Determine the (x, y) coordinate at the center of the cell enclosing the given text.  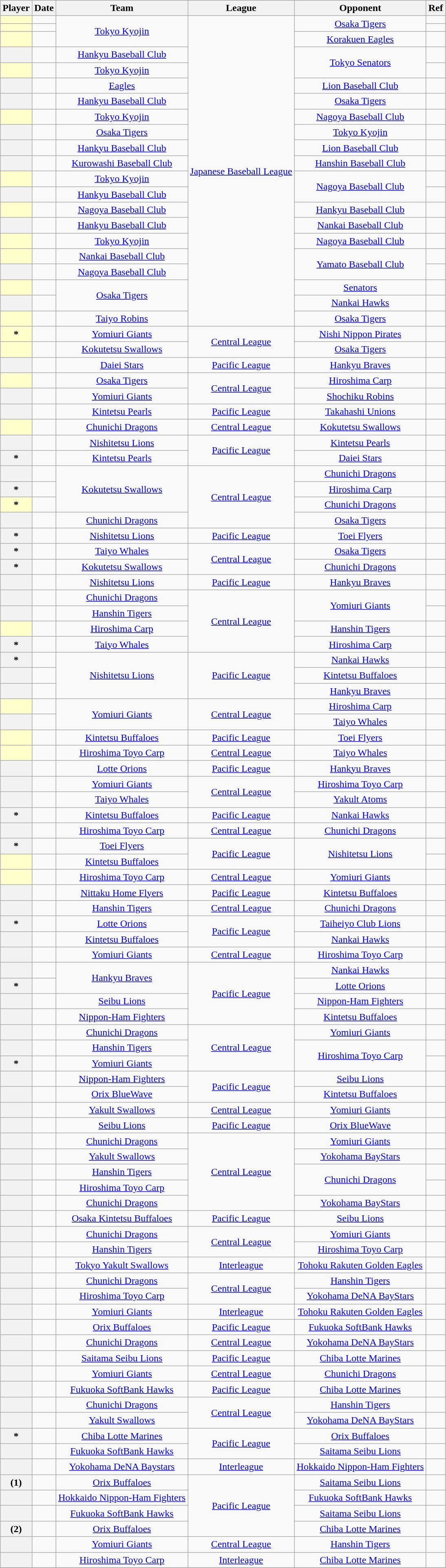
Tokyo Yakult Swallows (121, 1265)
Ref (435, 8)
Takahashi Unions (360, 411)
League (241, 8)
Yamato Baseball Club (360, 264)
Date (44, 8)
(1) (16, 1482)
Taiheiyo Club Lions (360, 923)
Hanshin Baseball Club (360, 163)
(2) (16, 1529)
Taiyo Robins (121, 318)
Shochiku Robins (360, 396)
Tokyo Senators (360, 62)
Opponent (360, 8)
Yokohama DeNA Baystars (121, 1467)
Senators (360, 287)
Nishi Nippon Pirates (360, 334)
Nittaku Home Flyers (121, 892)
Eagles (121, 86)
Player (16, 8)
Osaka Kintetsu Buffaloes (121, 1219)
Team (121, 8)
Korakuen Eagles (360, 39)
Japanese Baseball League (241, 171)
Yakult Atoms (360, 799)
Kurowashi Baseball Club (121, 163)
